Detect which cell encompasses the target text, then output its [x, y] center coordinate. 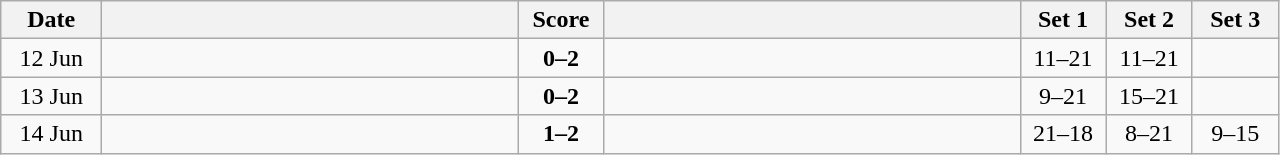
Set 1 [1063, 20]
13 Jun [52, 96]
9–21 [1063, 96]
8–21 [1149, 134]
21–18 [1063, 134]
Date [52, 20]
12 Jun [52, 58]
1–2 [561, 134]
9–15 [1235, 134]
Set 3 [1235, 20]
Set 2 [1149, 20]
Score [561, 20]
15–21 [1149, 96]
14 Jun [52, 134]
